Output the [x, y] coordinate of the center of the cell containing the given text.  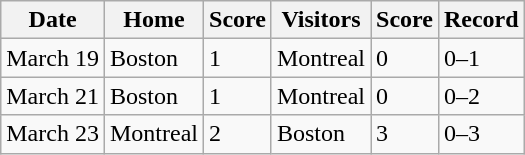
Home [154, 20]
March 23 [53, 134]
0–2 [481, 96]
0–1 [481, 58]
Record [481, 20]
3 [404, 134]
Visitors [320, 20]
0–3 [481, 134]
2 [238, 134]
March 19 [53, 58]
Date [53, 20]
March 21 [53, 96]
